Return [x, y] of the center of cell containing provided text 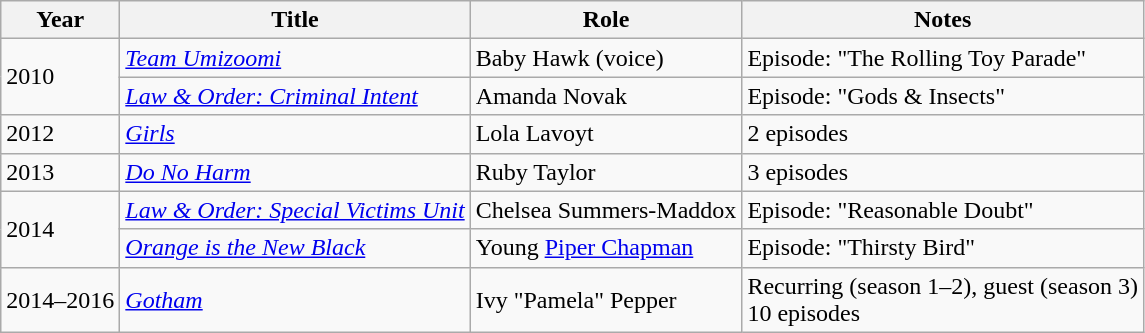
2014–2016 [60, 300]
Recurring (season 1–2), guest (season 3)10 episodes [943, 300]
Amanda Novak [606, 96]
2013 [60, 172]
Gotham [295, 300]
Young Piper Chapman [606, 248]
Baby Hawk (voice) [606, 58]
Notes [943, 20]
Orange is the New Black [295, 248]
Girls [295, 134]
Ruby Taylor [606, 172]
Ivy "Pamela" Pepper [606, 300]
Law & Order: Criminal Intent [295, 96]
Law & Order: Special Victims Unit [295, 210]
Title [295, 20]
2010 [60, 77]
Chelsea Summers-Maddox [606, 210]
2 episodes [943, 134]
3 episodes [943, 172]
Lola Lavoyt [606, 134]
Episode: "Thirsty Bird" [943, 248]
Episode: "Gods & Insects" [943, 96]
Year [60, 20]
Do No Harm [295, 172]
Role [606, 20]
2012 [60, 134]
Episode: "Reasonable Doubt" [943, 210]
Episode: "The Rolling Toy Parade" [943, 58]
2014 [60, 229]
Team Umizoomi [295, 58]
